Pinpoint the cell where the given text exists, returning its (X, Y) midpoint coordinate. 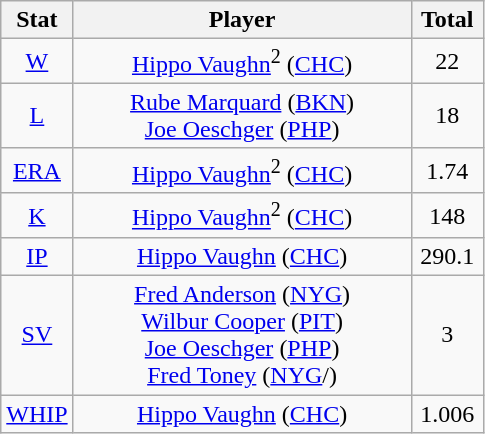
Rube Marquard (BKN)Joe Oeschger (PHP) (242, 116)
22 (447, 62)
K (37, 216)
Stat (37, 20)
Player (242, 20)
W (37, 62)
1.74 (447, 170)
3 (447, 336)
L (37, 116)
1.006 (447, 414)
ERA (37, 170)
SV (37, 336)
18 (447, 116)
IP (37, 257)
290.1 (447, 257)
148 (447, 216)
Fred Anderson (NYG)Wilbur Cooper (PIT)Joe Oeschger (PHP)Fred Toney (NYG/) (242, 336)
WHIP (37, 414)
Total (447, 20)
